Pinpoint the cell where the given text exists, returning its (X, Y) midpoint coordinate. 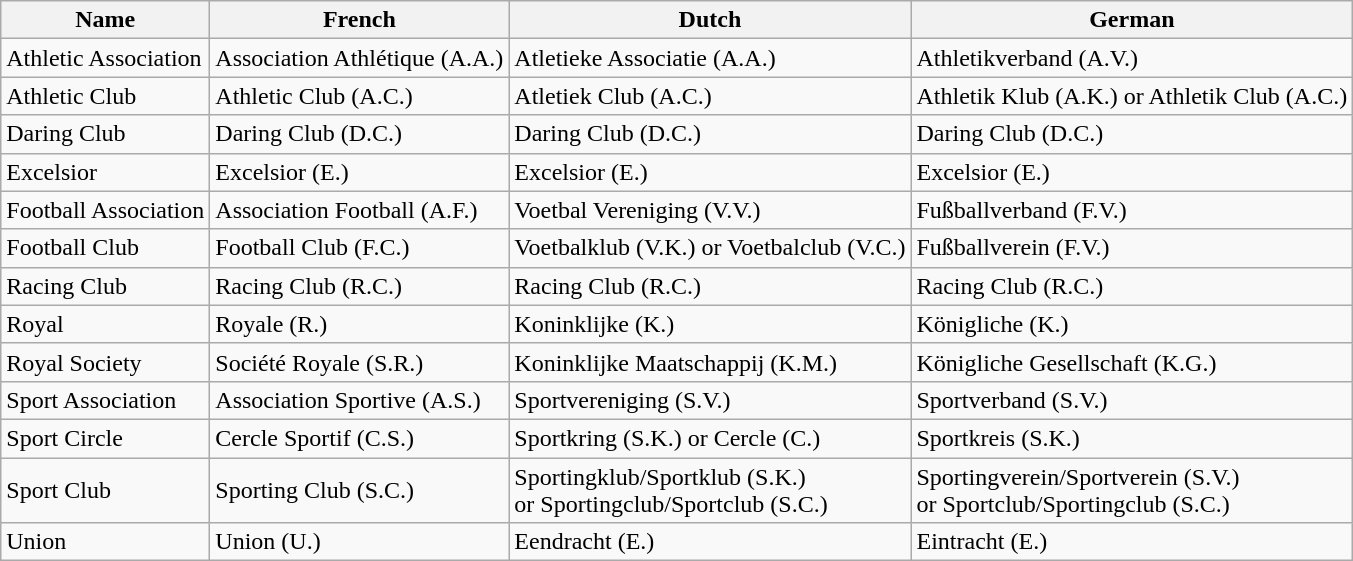
Sporting Club (S.C.) (360, 490)
Sportvereniging (S.V.) (710, 400)
French (360, 20)
Football Club (106, 248)
Koninklijke Maatschappij (K.M.) (710, 362)
Sportverband (S.V.) (1132, 400)
Association Football (A.F.) (360, 210)
Association Athlétique (A.A.) (360, 58)
Atletiek Club (A.C.) (710, 96)
Dutch (710, 20)
Fußballverein (F.V.) (1132, 248)
Daring Club (106, 134)
Königliche Gesellschaft (K.G.) (1132, 362)
Royal Society (106, 362)
Sport Club (106, 490)
Athletic Association (106, 58)
Königliche (K.) (1132, 324)
Royal (106, 324)
Voetbalklub (V.K.) or Voetbalclub (V.C.) (710, 248)
Sport Circle (106, 438)
Eendracht (E.) (710, 542)
Athletic Club (A.C.) (360, 96)
Atletieke Associatie (A.A.) (710, 58)
Voetbal Vereniging (V.V.) (710, 210)
Royale (R.) (360, 324)
Athletic Club (106, 96)
Athletikverband (A.V.) (1132, 58)
Société Royale (S.R.) (360, 362)
Sportingverein/Sportverein (S.V.)or Sportclub/Sportingclub (S.C.) (1132, 490)
Football Club (F.C.) (360, 248)
German (1132, 20)
Sportkring (S.K.) or Cercle (C.) (710, 438)
Cercle Sportif (C.S.) (360, 438)
Name (106, 20)
Eintracht (E.) (1132, 542)
Excelsior (106, 172)
Association Sportive (A.S.) (360, 400)
Athletik Klub (A.K.) or Athletik Club (A.C.) (1132, 96)
Koninklijke (K.) (710, 324)
Union (106, 542)
Sportingklub/Sportklub (S.K.)or Sportingclub/Sportclub (S.C.) (710, 490)
Sportkreis (S.K.) (1132, 438)
Racing Club (106, 286)
Fußballverband (F.V.) (1132, 210)
Football Association (106, 210)
Sport Association (106, 400)
Union (U.) (360, 542)
